Locate the cell with the specified text and output its (x, y) center coordinate. 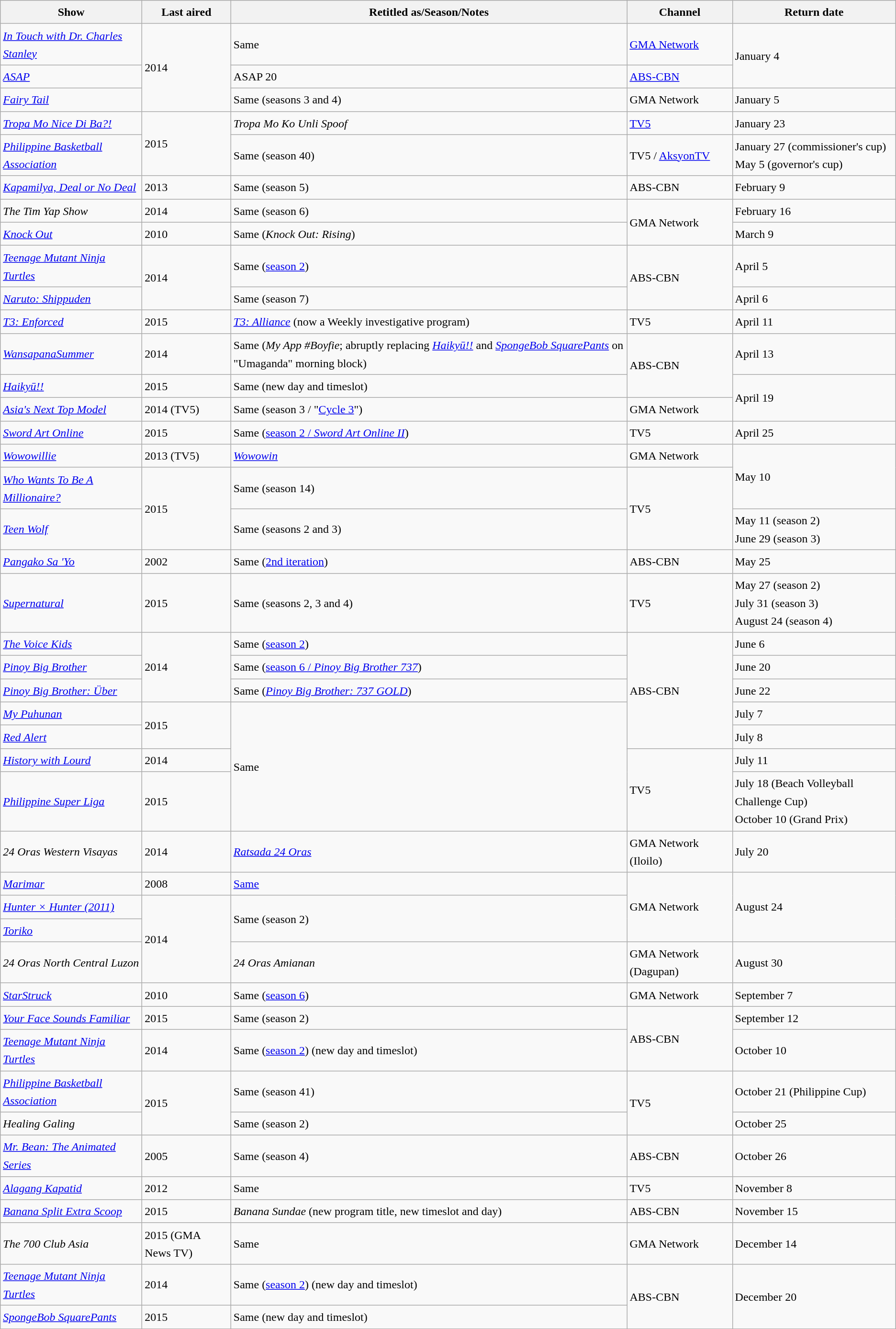
24 Oras Amianan (429, 962)
January 5 (814, 100)
Pinoy Big Brother (71, 667)
December 14 (814, 1243)
Retitled as/Season/Notes (429, 12)
October 10 (814, 1050)
April 6 (814, 299)
Supernatural (71, 603)
Same (season 4) (429, 1156)
July 8 (814, 737)
March 9 (814, 234)
Knock Out (71, 234)
Philippine Super Liga (71, 801)
Same (Knock Out: Rising) (429, 234)
TV5 / AksyonTV (680, 155)
2012 (187, 1188)
Toriko (71, 931)
August 30 (814, 962)
Show (71, 12)
2015 (GMA News TV) (187, 1243)
Banana Split Extra Scoop (71, 1211)
Kapamilya, Deal or No Deal (71, 188)
Same (My App #Boyfie; abruptly replacing Haikyū!! and SpongeBob SquarePants on "Umaganda" morning block) (429, 354)
Same (season 3 / "Cycle 3") (429, 410)
November 15 (814, 1211)
GMA Network (Iloilo) (680, 852)
Same (season 40) (429, 155)
June 22 (814, 690)
May 27 (season 2)July 31 (season 3)August 24 (season 4) (814, 603)
June 20 (814, 667)
2013 (TV5) (187, 456)
Haikyū!! (71, 386)
December 20 (814, 1296)
Same (seasons 2, 3 and 4) (429, 603)
Same (season 41) (429, 1091)
WansapanaSummer (71, 354)
October 26 (814, 1156)
Your Face Sounds Familiar (71, 1018)
June 6 (814, 644)
2014 (TV5) (187, 410)
T3: Alliance (now a Weekly investigative program) (429, 322)
Pangako Sa 'Yo (71, 561)
Same (2nd iteration) (429, 561)
May 25 (814, 561)
October 21 (Philippine Cup) (814, 1091)
April 11 (814, 322)
Same (season 14) (429, 488)
July 7 (814, 713)
24 Oras North Central Luzon (71, 962)
StarStruck (71, 995)
2013 (187, 188)
Pinoy Big Brother: Über (71, 690)
August 24 (814, 907)
Same (season 7) (429, 299)
July 18 (Beach Volleyball Challenge Cup) October 10 (Grand Prix) (814, 801)
April 25 (814, 433)
Red Alert (71, 737)
Who Wants To Be A Millionaire? (71, 488)
Last aired (187, 12)
January 4 (814, 56)
2008 (187, 884)
In Touch with Dr. Charles Stanley (71, 44)
Same (season 6 / Pinoy Big Brother 737) (429, 667)
Channel (680, 12)
The 700 Club Asia (71, 1243)
April 5 (814, 266)
History with Lourd (71, 760)
Healing Galing (71, 1124)
24 Oras Western Visayas (71, 852)
2002 (187, 561)
October 25 (814, 1124)
The Voice Kids (71, 644)
SpongeBob SquarePants (71, 1317)
May 11 (season 2)June 29 (season 3) (814, 529)
Same (seasons 2 and 3) (429, 529)
September 7 (814, 995)
Asia's Next Top Model (71, 410)
January 23 (814, 123)
February 9 (814, 188)
Wowowillie (71, 456)
Ratsada 24 Oras (429, 852)
Teen Wolf (71, 529)
July 20 (814, 852)
July 11 (814, 760)
September 12 (814, 1018)
ASAP (71, 77)
May 10 (814, 477)
Return date (814, 12)
January 27 (commissioner's cup) May 5 (governor's cup) (814, 155)
Same (season 2 / Sword Art Online II) (429, 433)
2005 (187, 1156)
Naruto: Shippuden (71, 299)
Same (Pinoy Big Brother: 737 GOLD) (429, 690)
Alagang Kapatid (71, 1188)
April 13 (814, 354)
April 19 (814, 397)
Sword Art Online (71, 433)
T3: Enforced (71, 322)
Marimar (71, 884)
Same (season 5) (429, 188)
February 16 (814, 211)
Hunter × Hunter (2011) (71, 907)
Mr. Bean: The Animated Series (71, 1156)
Banana Sundae (new program title, new timeslot and day) (429, 1211)
Fairy Tail (71, 100)
ASAP 20 (429, 77)
November 8 (814, 1188)
GMA Network (Dagupan) (680, 962)
The Tim Yap Show (71, 211)
My Puhunan (71, 713)
Tropa Mo Nice Di Ba?! (71, 123)
Same (seasons 3 and 4) (429, 100)
Tropa Mo Ko Unli Spoof (429, 123)
Wowowin (429, 456)
